Search for the cell housing the specified text and yield its (X, Y) center coordinate. 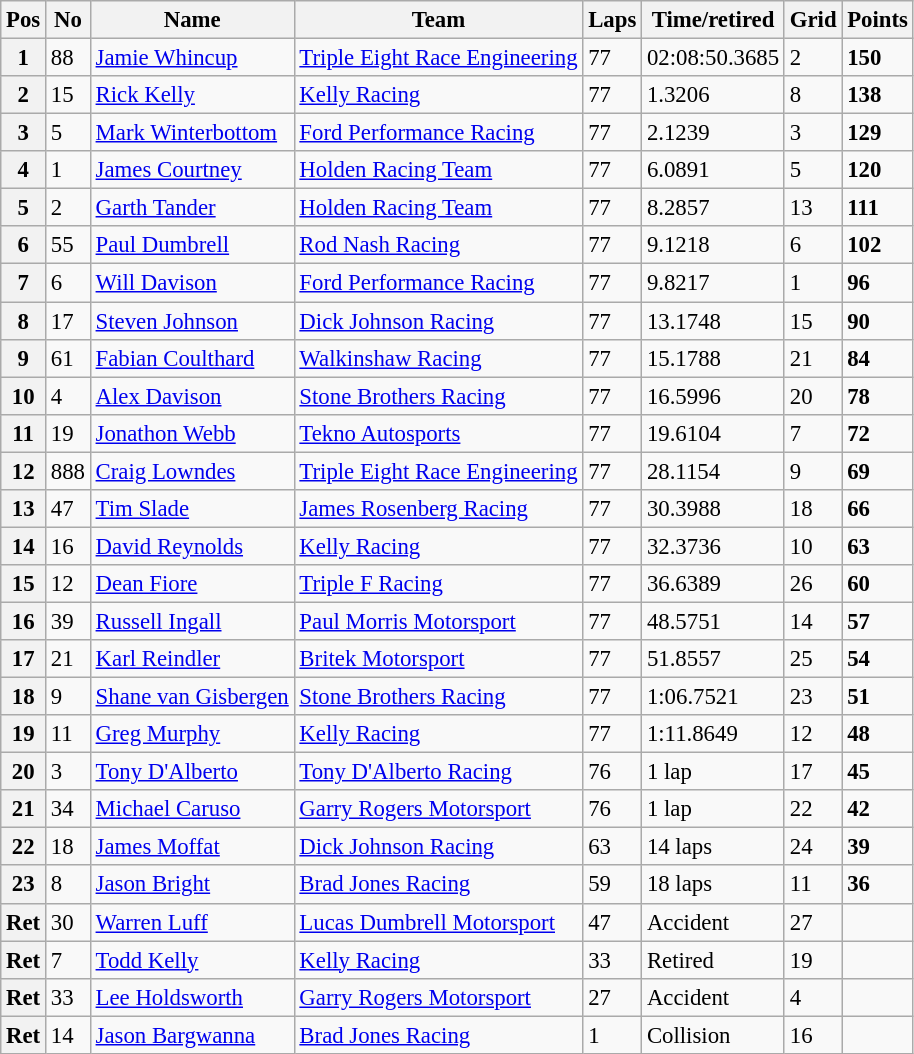
Tekno Autosports (438, 433)
48 (878, 734)
42 (878, 809)
61 (68, 358)
Warren Luff (192, 922)
57 (878, 621)
Dean Fiore (192, 584)
02:08:50.3685 (714, 58)
66 (878, 509)
45 (878, 772)
54 (878, 659)
36.6389 (714, 584)
96 (878, 283)
138 (878, 95)
51.8557 (714, 659)
9.1218 (714, 245)
Laps (612, 20)
129 (878, 133)
Greg Murphy (192, 734)
Garth Tander (192, 208)
2.1239 (714, 133)
84 (878, 358)
78 (878, 396)
Karl Reindler (192, 659)
16.5996 (714, 396)
28.1154 (714, 471)
Fabian Coulthard (192, 358)
Michael Caruso (192, 809)
1:11.8649 (714, 734)
32.3736 (714, 546)
888 (68, 471)
111 (878, 208)
69 (878, 471)
Rick Kelly (192, 95)
15.1788 (714, 358)
36 (878, 885)
Jonathon Webb (192, 433)
1:06.7521 (714, 697)
Mark Winterbottom (192, 133)
Time/retired (714, 20)
No (68, 20)
8.2857 (714, 208)
Will Davison (192, 283)
Jason Bright (192, 885)
Jason Bargwanna (192, 1035)
Triple F Racing (438, 584)
Todd Kelly (192, 960)
72 (878, 433)
59 (612, 885)
Team (438, 20)
88 (68, 58)
102 (878, 245)
Grid (812, 20)
150 (878, 58)
James Moffat (192, 847)
14 laps (714, 847)
1.3206 (714, 95)
6.0891 (714, 170)
Steven Johnson (192, 321)
30 (68, 922)
90 (878, 321)
Alex Davison (192, 396)
19.6104 (714, 433)
Name (192, 20)
Tim Slade (192, 509)
Russell Ingall (192, 621)
Jamie Whincup (192, 58)
Pos (24, 20)
Points (878, 20)
Tony D'Alberto Racing (438, 772)
Shane van Gisbergen (192, 697)
48.5751 (714, 621)
26 (812, 584)
Paul Dumbrell (192, 245)
Retired (714, 960)
18 laps (714, 885)
55 (68, 245)
Lee Holdsworth (192, 997)
Craig Lowndes (192, 471)
30.3988 (714, 509)
Paul Morris Motorsport (438, 621)
James Rosenberg Racing (438, 509)
25 (812, 659)
Britek Motorsport (438, 659)
34 (68, 809)
120 (878, 170)
Lucas Dumbrell Motorsport (438, 922)
24 (812, 847)
13.1748 (714, 321)
9.8217 (714, 283)
Walkinshaw Racing (438, 358)
Rod Nash Racing (438, 245)
51 (878, 697)
60 (878, 584)
Tony D'Alberto (192, 772)
David Reynolds (192, 546)
Collision (714, 1035)
James Courtney (192, 170)
